Search for the cell housing the specified text and yield its [X, Y] center coordinate. 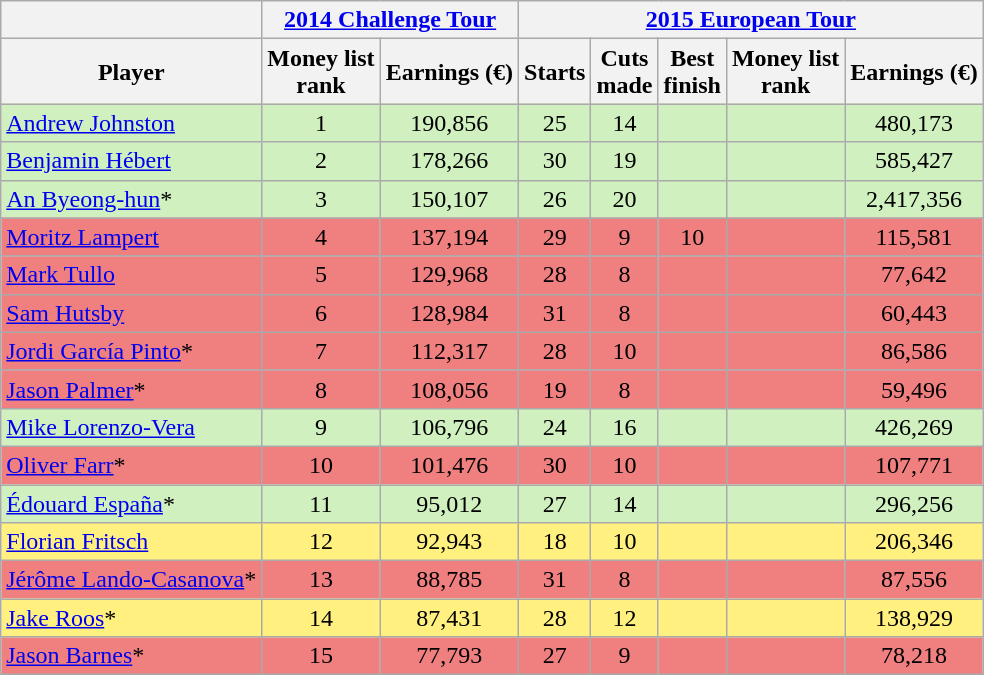
60,443 [914, 313]
128,984 [449, 313]
13 [321, 580]
150,107 [449, 199]
426,269 [914, 427]
18 [555, 542]
Mike Lorenzo-Vera [132, 427]
7 [321, 351]
5 [321, 275]
Benjamin Hébert [132, 161]
6 [321, 313]
Sam Hutsby [132, 313]
87,556 [914, 580]
2 [321, 161]
Florian Fritsch [132, 542]
137,194 [449, 237]
108,056 [449, 389]
206,346 [914, 542]
138,929 [914, 618]
2014 Challenge Tour [390, 20]
Jordi García Pinto* [132, 351]
16 [624, 427]
3 [321, 199]
Édouard España* [132, 503]
296,256 [914, 503]
2015 European Tour [752, 20]
95,012 [449, 503]
Player [132, 72]
Cutsmade [624, 72]
Jérôme Lando-Casanova* [132, 580]
585,427 [914, 161]
2,417,356 [914, 199]
Andrew Johnston [132, 123]
26 [555, 199]
86,586 [914, 351]
20 [624, 199]
88,785 [449, 580]
59,496 [914, 389]
78,218 [914, 656]
Bestfinish [692, 72]
Jason Palmer* [132, 389]
25 [555, 123]
24 [555, 427]
77,642 [914, 275]
Moritz Lampert [132, 237]
Jake Roos* [132, 618]
77,793 [449, 656]
112,317 [449, 351]
190,856 [449, 123]
87,431 [449, 618]
An Byeong-hun* [132, 199]
106,796 [449, 427]
101,476 [449, 465]
480,173 [914, 123]
Oliver Farr* [132, 465]
Mark Tullo [132, 275]
1 [321, 123]
92,943 [449, 542]
107,771 [914, 465]
29 [555, 237]
129,968 [449, 275]
4 [321, 237]
11 [321, 503]
15 [321, 656]
Starts [555, 72]
178,266 [449, 161]
Jason Barnes* [132, 656]
115,581 [914, 237]
